Pinpoint the cell where the given text exists, returning its (x, y) midpoint coordinate. 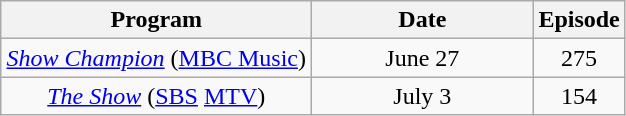
154 (579, 96)
July 3 (422, 96)
Episode (579, 20)
June 27 (422, 58)
275 (579, 58)
Show Champion (MBC Music) (156, 58)
Date (422, 20)
Program (156, 20)
The Show (SBS MTV) (156, 96)
